Capture the cell that displays the provided text and extract its [x, y] central coordinate. 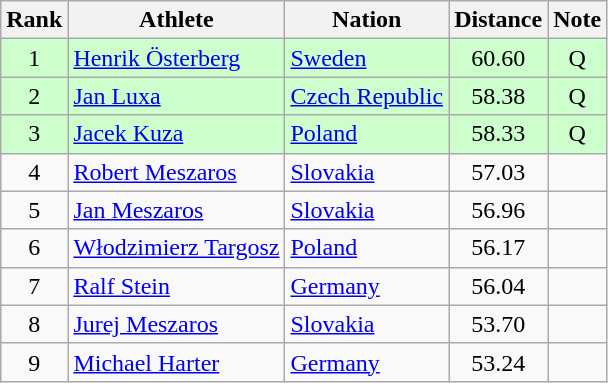
Sweden [367, 58]
9 [34, 362]
58.33 [498, 134]
2 [34, 96]
Jurej Meszaros [176, 324]
Jan Meszaros [176, 210]
Jan Luxa [176, 96]
57.03 [498, 172]
Czech Republic [367, 96]
56.04 [498, 286]
Henrik Österberg [176, 58]
56.96 [498, 210]
Rank [34, 20]
Ralf Stein [176, 286]
Note [578, 20]
3 [34, 134]
1 [34, 58]
Jacek Kuza [176, 134]
Nation [367, 20]
5 [34, 210]
Michael Harter [176, 362]
Athlete [176, 20]
58.38 [498, 96]
Robert Meszaros [176, 172]
53.24 [498, 362]
Włodzimierz Targosz [176, 248]
6 [34, 248]
Distance [498, 20]
53.70 [498, 324]
56.17 [498, 248]
4 [34, 172]
7 [34, 286]
60.60 [498, 58]
8 [34, 324]
